Output the [X, Y] coordinate of the center of the cell containing the given text.  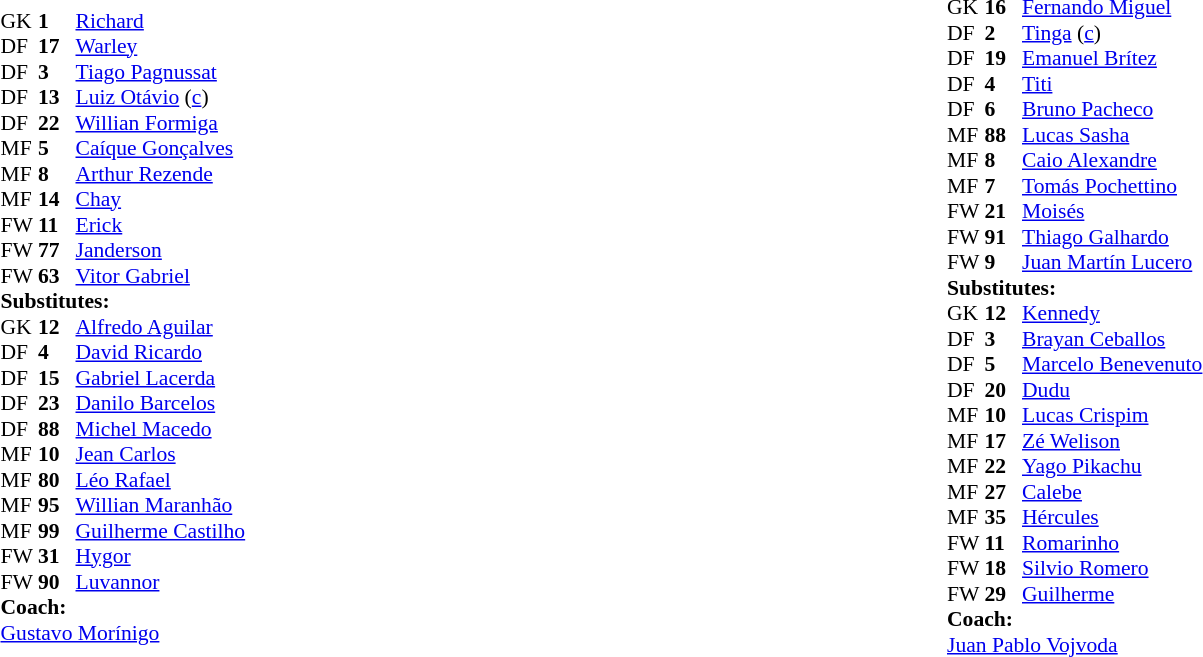
90 [57, 581]
Emanuel Brítez [1112, 59]
Luiz Otávio (c) [161, 97]
29 [1003, 594]
Gabriel Lacerda [161, 377]
Thiago Galhardo [1112, 237]
Lucas Sasha [1112, 135]
77 [57, 250]
Bruno Pacheco [1112, 109]
Hércules [1112, 517]
Guilherme Castilho [161, 530]
2 [1003, 33]
Hygor [161, 556]
Tinga (c) [1112, 33]
35 [1003, 517]
David Ricardo [161, 352]
Tiago Pagnussat [161, 71]
Chay [161, 199]
Yago Pikachu [1112, 467]
23 [57, 403]
14 [57, 199]
Juan Martín Lucero [1112, 263]
Titi [1112, 84]
Marcelo Benevenuto [1112, 365]
Vitor Gabriel [161, 275]
Zé Welison [1112, 441]
Kennedy [1112, 313]
Brayan Ceballos [1112, 339]
Romarinho [1112, 543]
Guilherme [1112, 594]
Willian Formiga [161, 122]
Michel Macedo [161, 428]
Luvannor [161, 581]
Erick [161, 224]
Willian Maranhão [161, 505]
Warley [161, 46]
Danilo Barcelos [161, 403]
Caio Alexandre [1112, 161]
95 [57, 505]
Calebe [1112, 492]
Tomás Pochettino [1112, 186]
13 [57, 97]
Léo Rafael [161, 479]
Dudu [1112, 390]
19 [1003, 59]
Moisés [1112, 211]
63 [57, 275]
7 [1003, 186]
Janderson [161, 250]
Gustavo Morínigo [122, 632]
Lucas Crispim [1112, 415]
31 [57, 556]
99 [57, 530]
15 [57, 377]
1 [57, 20]
21 [1003, 211]
Caíque Gonçalves [161, 148]
Richard [161, 20]
Jean Carlos [161, 454]
9 [1003, 263]
91 [1003, 237]
80 [57, 479]
6 [1003, 109]
Arthur Rezende [161, 173]
Alfredo Aguilar [161, 326]
18 [1003, 569]
20 [1003, 390]
Silvio Romero [1112, 569]
27 [1003, 492]
